Output the (X, Y) coordinate of the center of the cell containing the given text.  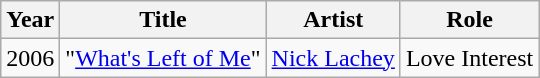
Nick Lachey (333, 58)
Title (163, 20)
Role (469, 20)
Artist (333, 20)
2006 (30, 58)
Year (30, 20)
Love Interest (469, 58)
"What's Left of Me" (163, 58)
